For the text-containing cell, return its midpoint in (X, Y) coordinate format. 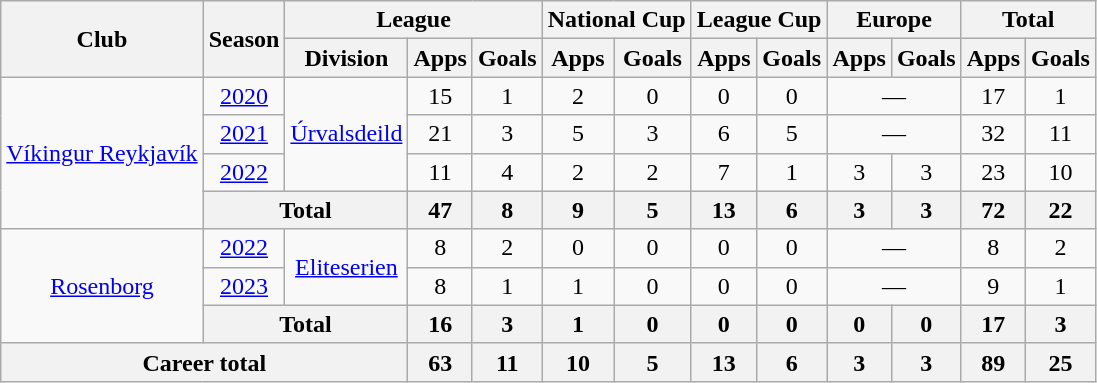
2020 (244, 96)
2021 (244, 134)
League (414, 20)
2023 (244, 286)
Division (346, 58)
16 (440, 324)
Season (244, 39)
Rosenborg (102, 286)
Eliteserien (346, 267)
National Cup (616, 20)
21 (440, 134)
25 (1061, 362)
72 (993, 210)
89 (993, 362)
22 (1061, 210)
Úrvalsdeild (346, 134)
15 (440, 96)
32 (993, 134)
Career total (204, 362)
League Cup (759, 20)
23 (993, 172)
Víkingur Reykjavík (102, 153)
63 (440, 362)
7 (724, 172)
47 (440, 210)
Club (102, 39)
Europe (894, 20)
4 (507, 172)
